Find where the given text appears and provide that cell's center as (X, Y) coordinate. 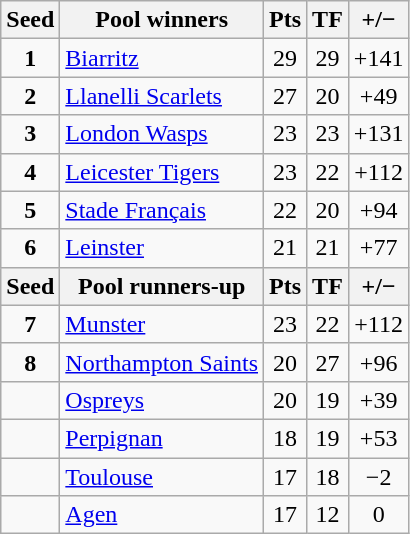
5 (30, 210)
+141 (378, 58)
+94 (378, 210)
+96 (378, 362)
0 (378, 515)
+131 (378, 134)
12 (328, 515)
Stade Français (162, 210)
−2 (378, 477)
4 (30, 172)
Pool runners-up (162, 286)
1 (30, 58)
Toulouse (162, 477)
Pool winners (162, 20)
6 (30, 248)
+53 (378, 438)
+77 (378, 248)
2 (30, 96)
7 (30, 324)
Leicester Tigers (162, 172)
London Wasps (162, 134)
Munster (162, 324)
+39 (378, 400)
8 (30, 362)
Agen (162, 515)
Llanelli Scarlets (162, 96)
Ospreys (162, 400)
Leinster (162, 248)
Perpignan (162, 438)
3 (30, 134)
+49 (378, 96)
Biarritz (162, 58)
Northampton Saints (162, 362)
